Output the [X, Y] coordinate of the center of the cell containing the given text.  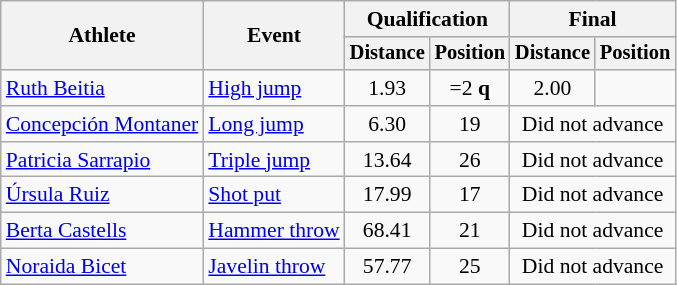
26 [470, 160]
Shot put [274, 195]
Berta Castells [102, 231]
68.41 [388, 231]
Athlete [102, 36]
1.93 [388, 88]
6.30 [388, 124]
Triple jump [274, 160]
25 [470, 267]
Ruth Beitia [102, 88]
Long jump [274, 124]
Noraida Bicet [102, 267]
Concepción Montaner [102, 124]
19 [470, 124]
13.64 [388, 160]
57.77 [388, 267]
Event [274, 36]
Patricia Sarrapio [102, 160]
Qualification [428, 19]
17 [470, 195]
Úrsula Ruiz [102, 195]
17.99 [388, 195]
21 [470, 231]
Hammer throw [274, 231]
Javelin throw [274, 267]
High jump [274, 88]
2.00 [552, 88]
Final [592, 19]
=2 q [470, 88]
